From the cell containing the given text, extract its center point as (x, y) coordinate. 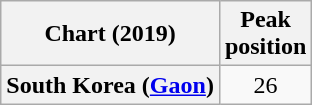
26 (265, 85)
South Korea (Gaon) (110, 85)
Chart (2019) (110, 34)
Peak position (265, 34)
